Provide the [X, Y] coordinate of the cell's center where the given text is located.  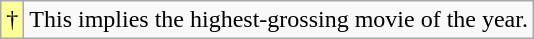
This implies the highest-grossing movie of the year. [279, 20]
† [12, 20]
